Determine the [x, y] coordinate at the center of the cell enclosing the given text.  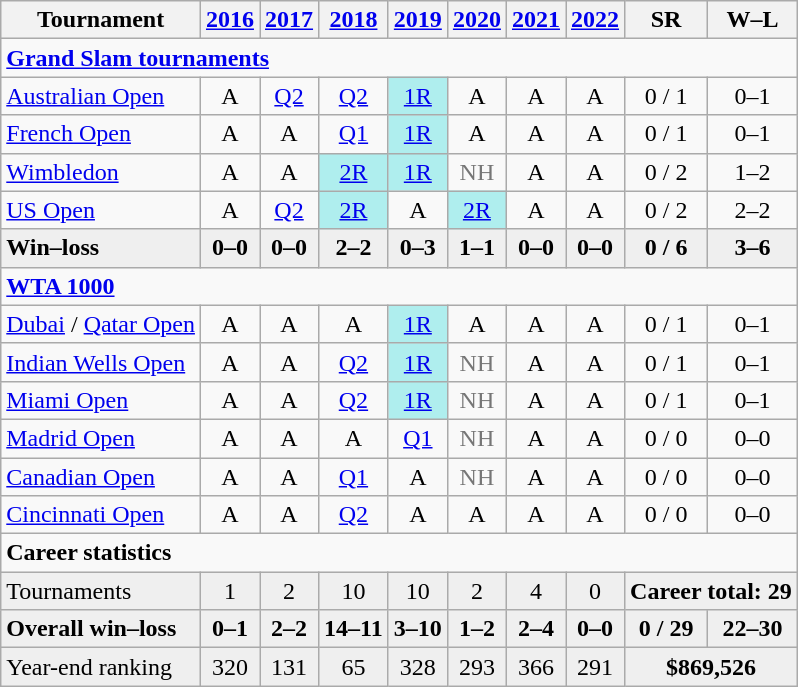
2021 [536, 20]
0 / 6 [666, 248]
0 / 29 [666, 629]
SR [666, 20]
293 [476, 667]
Year-end ranking [101, 667]
Grand Slam tournaments [400, 58]
Australian Open [101, 96]
14–11 [354, 629]
US Open [101, 210]
2020 [476, 20]
Win–loss [101, 248]
2018 [354, 20]
Cincinnati Open [101, 515]
Wimbledon [101, 172]
Overall win–loss [101, 629]
$869,526 [712, 667]
French Open [101, 134]
Canadian Open [101, 477]
Tournament [101, 20]
291 [596, 667]
1 [230, 591]
320 [230, 667]
22–30 [753, 629]
W–L [753, 20]
3–10 [418, 629]
2022 [596, 20]
4 [536, 591]
2019 [418, 20]
2016 [230, 20]
Miami Open [101, 400]
65 [354, 667]
Indian Wells Open [101, 362]
328 [418, 667]
Career statistics [400, 553]
131 [290, 667]
Tournaments [101, 591]
Madrid Open [101, 438]
WTA 1000 [400, 286]
0–3 [418, 248]
0 [596, 591]
1–1 [476, 248]
3–6 [753, 248]
Career total: 29 [712, 591]
2017 [290, 20]
2–4 [536, 629]
Dubai / Qatar Open [101, 324]
366 [536, 667]
